From the cell containing the given text, extract its center point as (X, Y) coordinate. 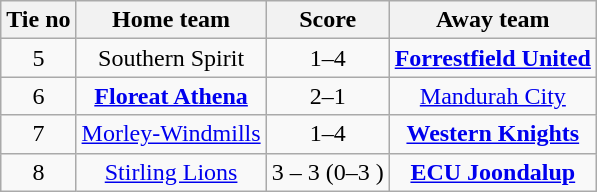
2–1 (328, 96)
Floreat Athena (171, 96)
3 – 3 (0–3 ) (328, 172)
Forrestfield United (492, 58)
Stirling Lions (171, 172)
Home team (171, 20)
8 (38, 172)
Score (328, 20)
5 (38, 58)
Mandurah City (492, 96)
Morley-Windmills (171, 134)
Southern Spirit (171, 58)
7 (38, 134)
ECU Joondalup (492, 172)
Tie no (38, 20)
Away team (492, 20)
6 (38, 96)
Western Knights (492, 134)
